Identify which cell holds the provided text, then report its (X, Y) central coordinate. 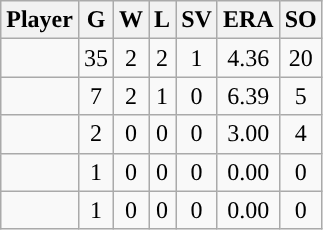
4 (300, 134)
L (162, 20)
SV (197, 20)
4.36 (248, 58)
Player (40, 20)
6.39 (248, 96)
W (132, 20)
35 (96, 58)
3.00 (248, 134)
20 (300, 58)
SO (300, 20)
5 (300, 96)
G (96, 20)
7 (96, 96)
ERA (248, 20)
